Determine the [x, y] coordinate at the center of the cell enclosing the given text.  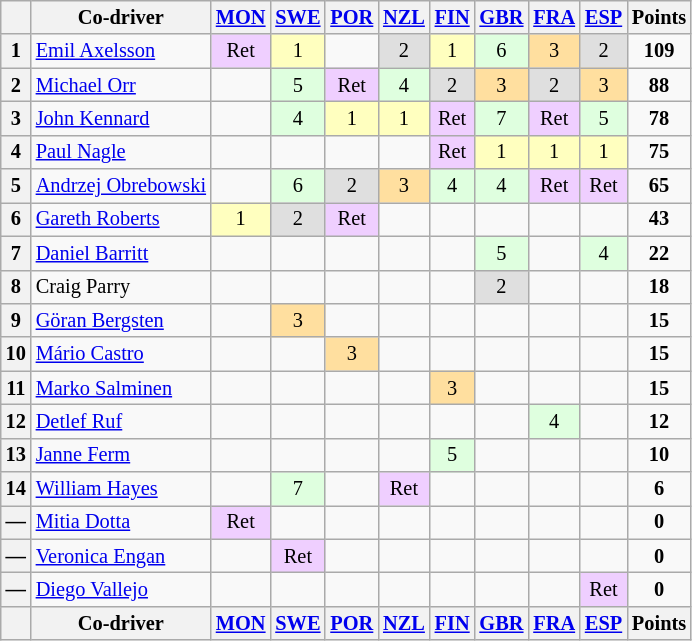
Mário Castro [121, 354]
Janne Ferm [121, 455]
78 [659, 118]
John Kennard [121, 118]
22 [659, 253]
Göran Bergsten [121, 320]
Marko Salminen [121, 388]
13 [16, 455]
Veronica Engan [121, 556]
Daniel Barritt [121, 253]
Paul Nagle [121, 152]
8 [16, 287]
11 [16, 388]
Diego Vallejo [121, 589]
65 [659, 186]
Emil Axelsson [121, 51]
Andrzej Obrebowski [121, 186]
Michael Orr [121, 85]
Gareth Roberts [121, 219]
William Hayes [121, 489]
18 [659, 287]
109 [659, 51]
75 [659, 152]
9 [16, 320]
Detlef Ruf [121, 421]
Mitia Dotta [121, 522]
43 [659, 219]
Craig Parry [121, 287]
14 [16, 489]
88 [659, 85]
